Pinpoint the cell where the given text exists, returning its [x, y] midpoint coordinate. 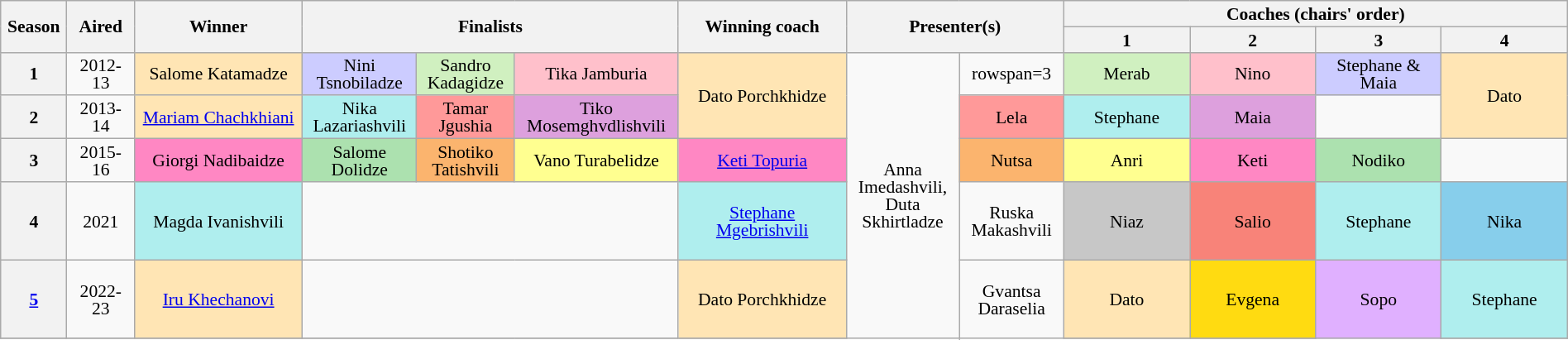
Finalists [491, 26]
Evgena [1253, 299]
Salome Dolidze [360, 160]
Stephane & Maia [1379, 74]
Nika Lazariashvili [360, 117]
Tika Jamburia [596, 74]
Magda Ivanishvili [218, 222]
rowspan=3 [1011, 74]
Stephane Mgebrishvili [762, 222]
Keti [1253, 160]
Coaches (chairs' order) [1315, 13]
Aired [101, 26]
Salome Katamadze [218, 74]
Iru Khechanovi [218, 299]
2021 [101, 222]
Winning coach [762, 26]
Tiko Mosemghvdlishvili [596, 117]
5 [34, 299]
Nodiko [1379, 160]
Anri [1126, 160]
2015-16 [101, 160]
2012-13 [101, 74]
Nika [1504, 222]
Nini Tsnobiladze [360, 74]
Mariam Chachkhiani [218, 117]
Giorgi Nadibaidze [218, 160]
Nutsa [1011, 160]
Shotiko Tatishvili [466, 160]
Vano Turabelidze [596, 160]
Presenter(s) [954, 26]
Sopo [1379, 299]
Tamar Jgushia [466, 117]
Niaz [1126, 222]
Ruska Makashvili [1011, 222]
Keti Topuria [762, 160]
Gvantsa Daraselia [1011, 299]
2022-23 [101, 299]
Merab [1126, 74]
Maia [1253, 117]
2013-14 [101, 117]
Sandro Kadagidze [466, 74]
Nino [1253, 74]
Lela [1011, 117]
Salio [1253, 222]
Season [34, 26]
Winner [218, 26]
Anna Imedashvili,Duta Skhirtladze [903, 195]
